Find where the given text appears and provide that cell's center as [X, Y] coordinate. 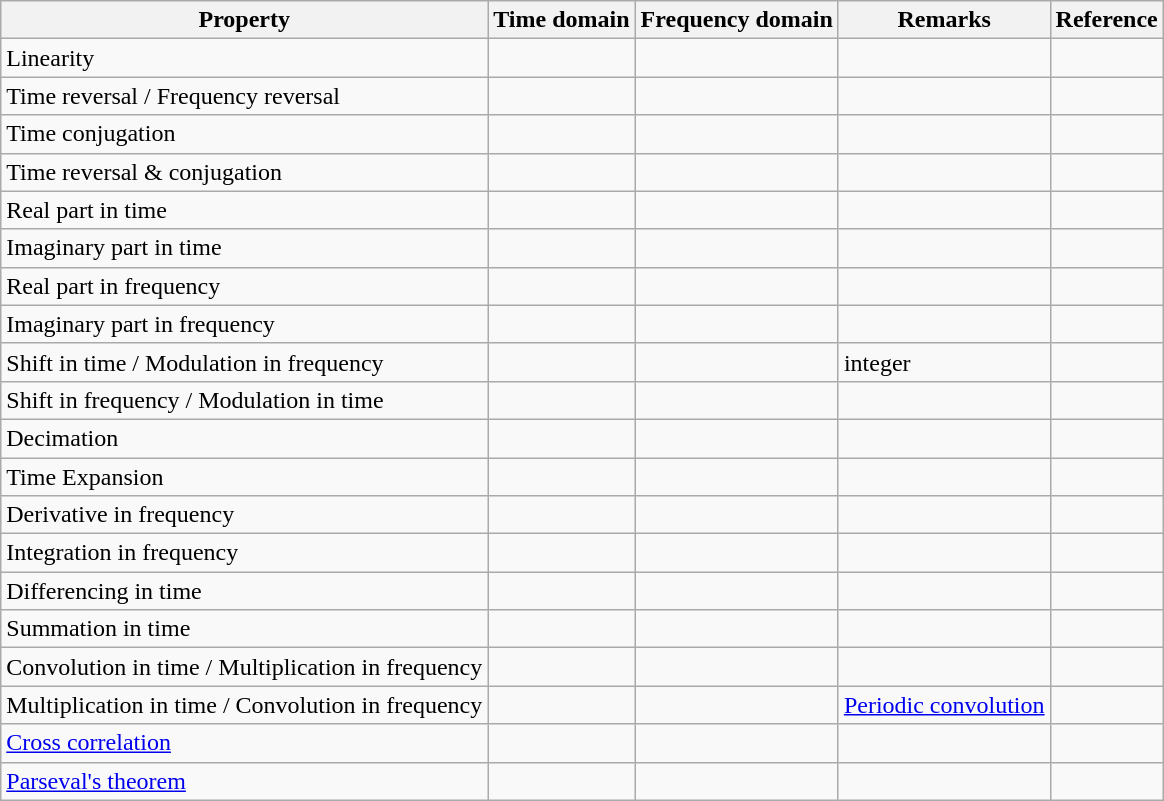
Remarks [944, 20]
Reference [1106, 20]
Property [244, 20]
Time reversal & conjugation [244, 172]
Linearity [244, 58]
Time conjugation [244, 134]
Cross correlation [244, 743]
Derivative in frequency [244, 515]
Frequency domain [736, 20]
Real part in frequency [244, 286]
Shift in frequency / Modulation in time [244, 400]
Time Expansion [244, 477]
Convolution in time / Multiplication in frequency [244, 667]
Shift in time / Modulation in frequency [244, 362]
Imaginary part in frequency [244, 324]
Summation in time [244, 629]
Time domain [562, 20]
Time reversal / Frequency reversal [244, 96]
Multiplication in time / Convolution in frequency [244, 705]
Imaginary part in time [244, 248]
Periodic convolution [944, 705]
Real part in time [244, 210]
integer [944, 362]
Integration in frequency [244, 553]
Decimation [244, 438]
Parseval's theorem [244, 781]
Differencing in time [244, 591]
